From the cell containing the given text, extract its center point as [X, Y] coordinate. 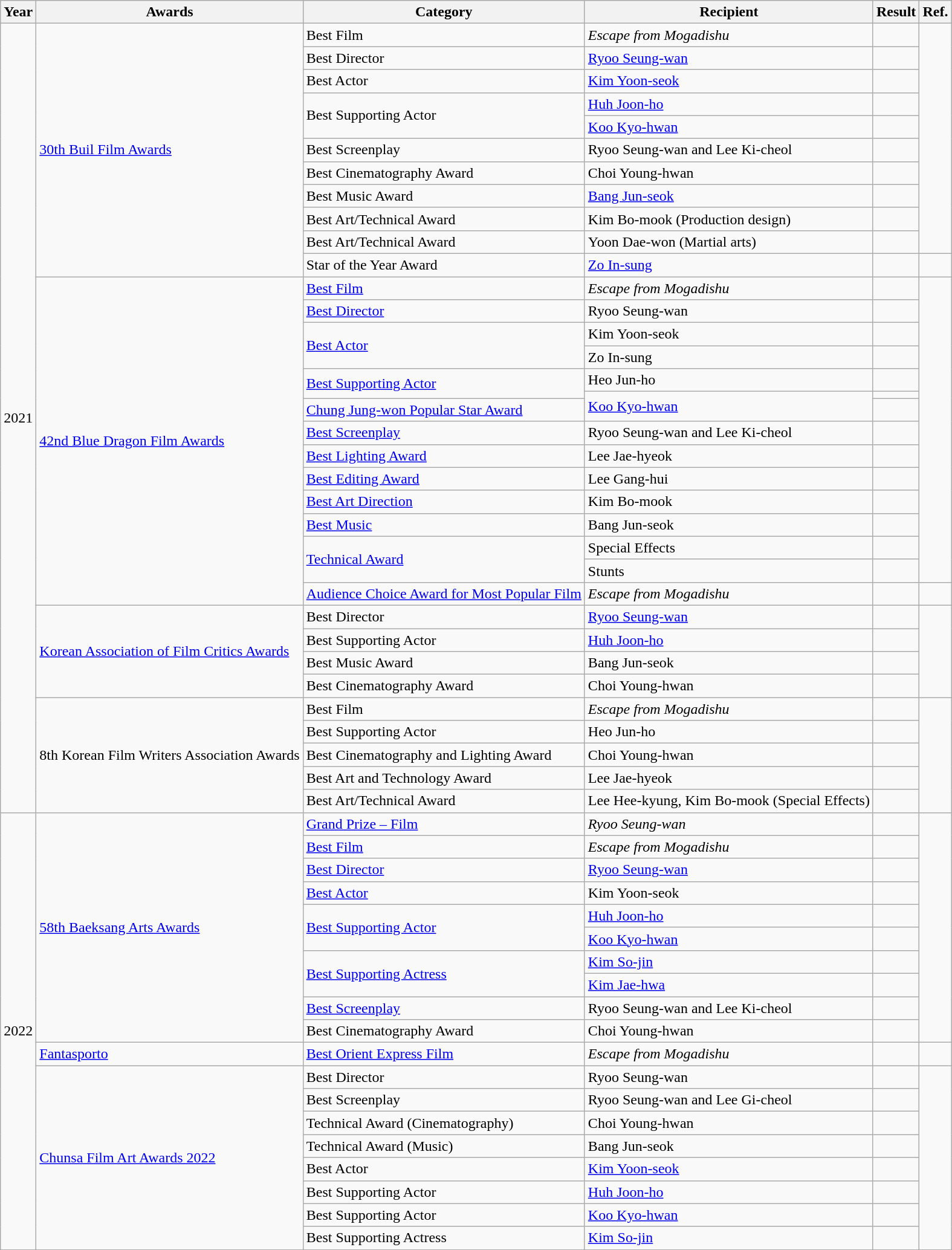
Technical Award [444, 559]
Category [444, 12]
8th Korean Film Writers Association Awards [169, 755]
Star of the Year Award [444, 265]
Kim Bo-mook (Production design) [729, 219]
Technical Award (Music) [444, 1146]
Lee Gang-hui [729, 479]
2022 [18, 1031]
58th Baeksang Arts Awards [169, 927]
Kim Jae-hwa [729, 985]
Result [896, 12]
Best Orient Express Film [444, 1054]
Recipient [729, 12]
Best Art Direction [444, 502]
Yoon Dae-won (Martial arts) [729, 242]
30th Buil Film Awards [169, 150]
Best Lighting Award [444, 456]
Chung Jung-won Popular Star Award [444, 410]
Stunts [729, 571]
Awards [169, 12]
Lee Hee-kyung, Kim Bo-mook (Special Effects) [729, 801]
Korean Association of Film Critics Awards [169, 651]
Grand Prize – Film [444, 824]
Chunsa Film Art Awards 2022 [169, 1158]
Best Editing Award [444, 479]
Kim Bo-mook [729, 502]
Ref. [936, 12]
Technical Award (Cinematography) [444, 1123]
Best Art and Technology Award [444, 778]
Best Music [444, 525]
Audience Choice Award for Most Popular Film [444, 594]
Fantasporto [169, 1054]
42nd Blue Dragon Film Awards [169, 441]
Year [18, 12]
Best Cinematography and Lighting Award [444, 755]
Special Effects [729, 548]
2021 [18, 418]
Ryoo Seung-wan and Lee Gi-cheol [729, 1100]
